Locate the cell with the specified text and output its (X, Y) center coordinate. 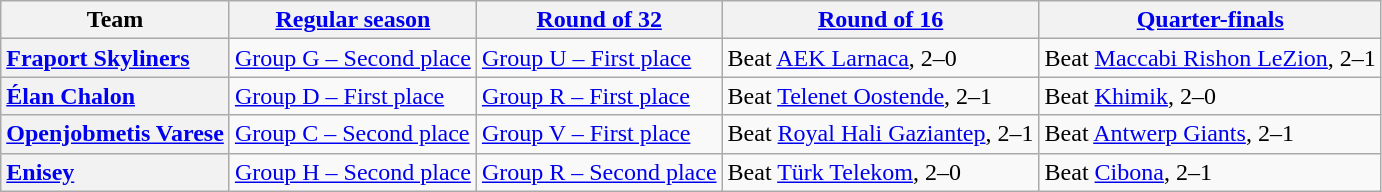
Enisey (116, 172)
Group V – First place (599, 134)
Beat Türk Telekom, 2–0 (880, 172)
Group U – First place (599, 58)
Group D – First place (352, 96)
Group H – Second place (352, 172)
Beat Cibona, 2–1 (1210, 172)
Beat Maccabi Rishon LeZion, 2–1 (1210, 58)
Round of 16 (880, 20)
Group C – Second place (352, 134)
Round of 32 (599, 20)
Beat Royal Hali Gaziantep, 2–1 (880, 134)
Beat Telenet Oostende, 2–1 (880, 96)
Openjobmetis Varese (116, 134)
Team (116, 20)
Fraport Skyliners (116, 58)
Beat Antwerp Giants, 2–1 (1210, 134)
Group R – Second place (599, 172)
Beat Khimik, 2–0 (1210, 96)
Beat AEK Larnaca, 2–0 (880, 58)
Group G – Second place (352, 58)
Élan Chalon (116, 96)
Group R – First place (599, 96)
Regular season (352, 20)
Quarter-finals (1210, 20)
